Determine the (x, y) coordinate at the center of the cell enclosing the given text.  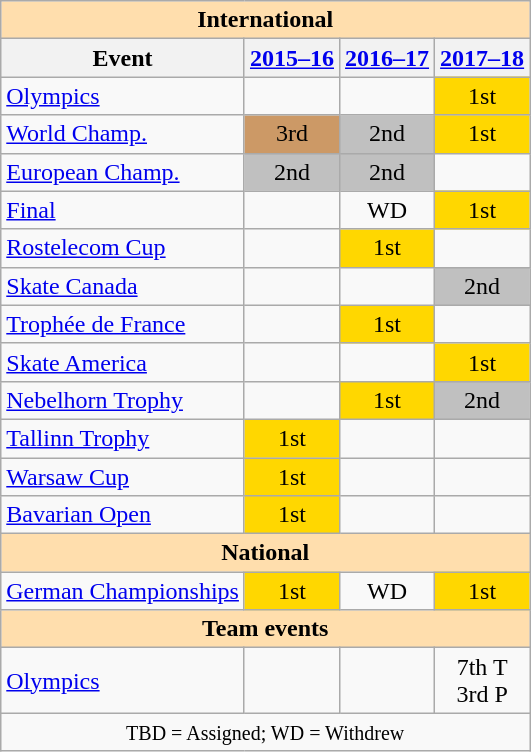
Nebelhorn Trophy (123, 400)
7th T 3rd P (482, 680)
National (266, 553)
Team events (266, 629)
2016–17 (388, 58)
Tallinn Trophy (123, 438)
Skate Canada (123, 286)
World Champ. (123, 134)
Final (123, 210)
International (266, 20)
Event (123, 58)
European Champ. (123, 172)
3rd (292, 134)
Trophée de France (123, 324)
Bavarian Open (123, 515)
Rostelecom Cup (123, 248)
2017–18 (482, 58)
German Championships (123, 591)
Warsaw Cup (123, 477)
2015–16 (292, 58)
TBD = Assigned; WD = Withdrew (266, 732)
Skate America (123, 362)
